Pinpoint the cell where the given text exists, returning its [x, y] midpoint coordinate. 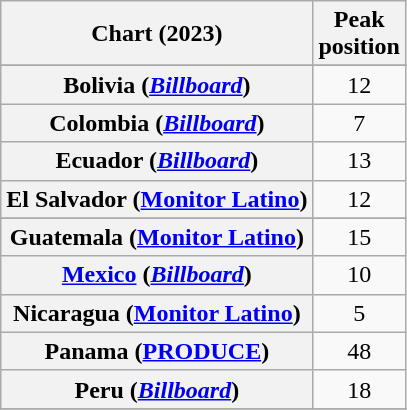
13 [359, 161]
Colombia (Billboard) [157, 123]
15 [359, 237]
7 [359, 123]
Chart (2023) [157, 34]
5 [359, 313]
Panama (PRODUCE) [157, 351]
Ecuador (Billboard) [157, 161]
Peakposition [359, 34]
Nicaragua (Monitor Latino) [157, 313]
18 [359, 389]
Mexico (Billboard) [157, 275]
Peru (Billboard) [157, 389]
Guatemala (Monitor Latino) [157, 237]
El Salvador (Monitor Latino) [157, 199]
48 [359, 351]
10 [359, 275]
Bolivia (Billboard) [157, 85]
